Extract the [X, Y] coordinate from the center of the cell holding the provided text.  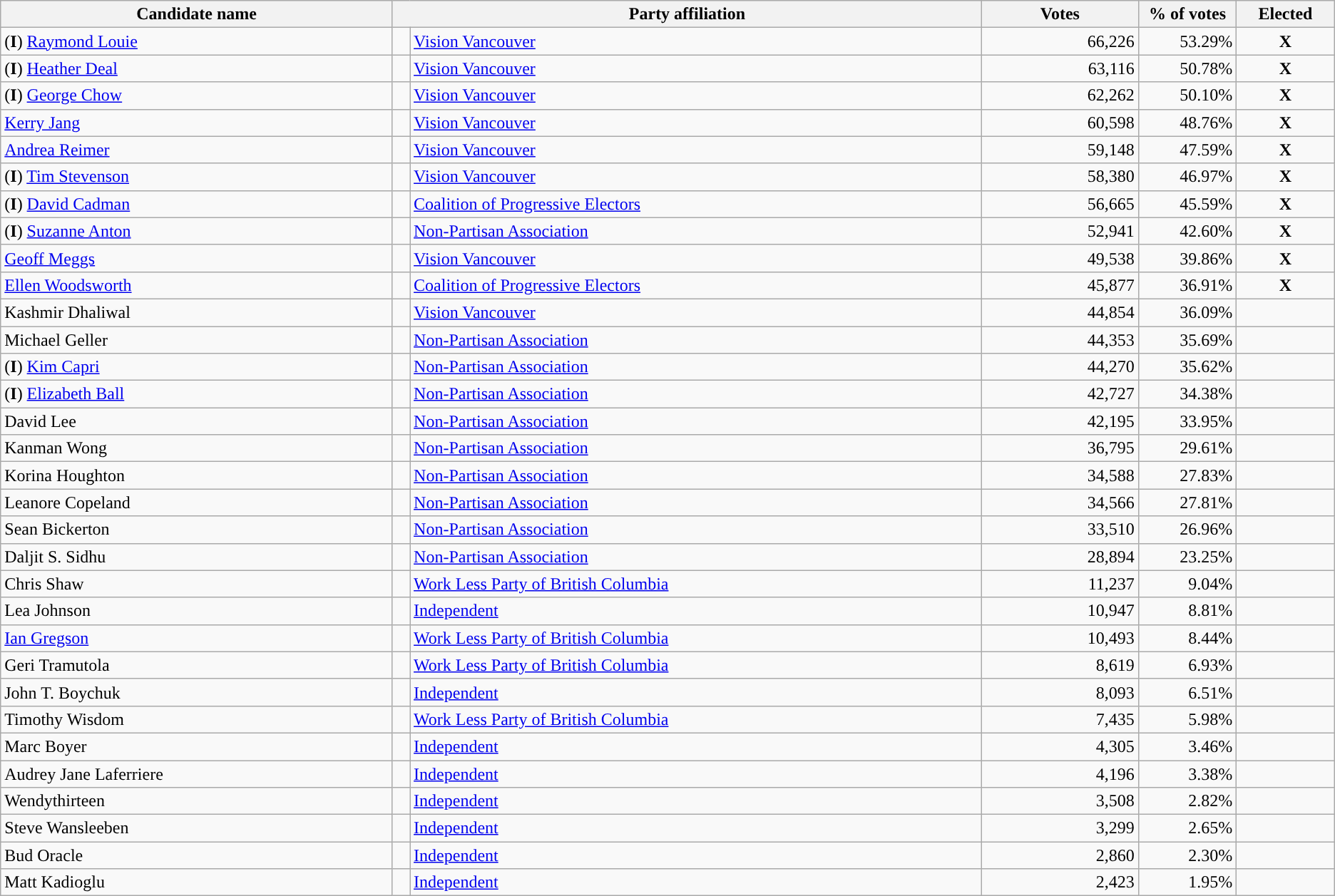
Sean Bickerton [197, 530]
9.04% [1187, 584]
33.95% [1187, 421]
50.10% [1187, 96]
Ellen Woodsworth [197, 285]
36,795 [1060, 448]
8.44% [1187, 638]
66,226 [1060, 41]
Daljit S. Sidhu [197, 557]
Matt Kadioglu [197, 882]
63,116 [1060, 68]
2.65% [1187, 828]
23.25% [1187, 557]
3.46% [1187, 746]
4,196 [1060, 773]
44,353 [1060, 340]
35.69% [1187, 340]
Lea Johnson [197, 611]
10,493 [1060, 638]
3.38% [1187, 773]
Kashmir Dhaliwal [197, 312]
34.38% [1187, 394]
Andrea Reimer [197, 150]
Chris Shaw [197, 584]
26.96% [1187, 530]
44,270 [1060, 367]
34,566 [1060, 503]
53.29% [1187, 41]
60,598 [1060, 123]
35.62% [1187, 367]
59,148 [1060, 150]
49,538 [1060, 258]
David Lee [197, 421]
1.95% [1187, 882]
33,510 [1060, 530]
Korina Houghton [197, 475]
50.78% [1187, 68]
Timothy Wisdom [197, 719]
Elected [1286, 14]
(I) Raymond Louie [197, 41]
Bud Oracle [197, 855]
4,305 [1060, 746]
(I) Heather Deal [197, 68]
42,195 [1060, 421]
28,894 [1060, 557]
42,727 [1060, 394]
3,508 [1060, 801]
2,423 [1060, 882]
Votes [1060, 14]
Audrey Jane Laferriere [197, 773]
62,262 [1060, 96]
John T. Boychuk [197, 692]
36.91% [1187, 285]
(I) Tim Stevenson [197, 177]
6.51% [1187, 692]
27.83% [1187, 475]
8.81% [1187, 611]
Ian Gregson [197, 638]
Candidate name [197, 14]
56,665 [1060, 204]
Steve Wansleeben [197, 828]
45.59% [1187, 204]
Marc Boyer [197, 746]
3,299 [1060, 828]
8,619 [1060, 665]
2.82% [1187, 801]
29.61% [1187, 448]
47.59% [1187, 150]
(I) Elizabeth Ball [197, 394]
52,941 [1060, 231]
6.93% [1187, 665]
Michael Geller [197, 340]
7,435 [1060, 719]
Kerry Jang [197, 123]
46.97% [1187, 177]
(I) Kim Capri [197, 367]
Geoff Meggs [197, 258]
Kanman Wong [197, 448]
34,588 [1060, 475]
39.86% [1187, 258]
(I) David Cadman [197, 204]
44,854 [1060, 312]
5.98% [1187, 719]
2,860 [1060, 855]
8,093 [1060, 692]
(I) Suzanne Anton [197, 231]
10,947 [1060, 611]
(I) George Chow [197, 96]
Wendythirteen [197, 801]
Leanore Copeland [197, 503]
48.76% [1187, 123]
58,380 [1060, 177]
11,237 [1060, 584]
27.81% [1187, 503]
Geri Tramutola [197, 665]
45,877 [1060, 285]
% of votes [1187, 14]
36.09% [1187, 312]
Party affiliation [687, 14]
2.30% [1187, 855]
42.60% [1187, 231]
